For the text-containing cell, return its midpoint in (X, Y) coordinate format. 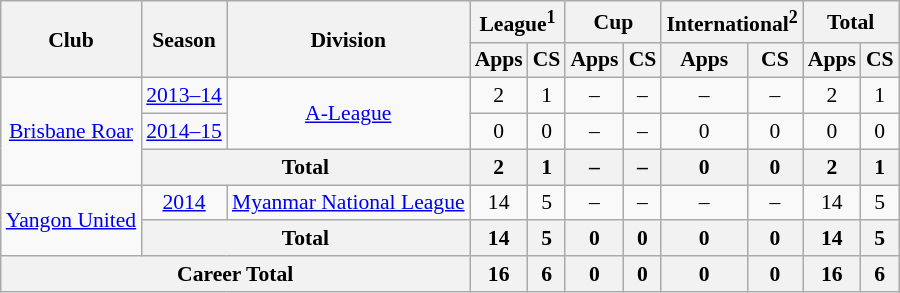
International2 (732, 22)
Division (348, 40)
Cup (613, 22)
2014–15 (184, 132)
Yangon United (71, 220)
2014 (184, 203)
A-League (348, 114)
Career Total (236, 274)
Season (184, 40)
2013–14 (184, 96)
Club (71, 40)
Myanmar National League (348, 203)
League1 (518, 22)
Brisbane Roar (71, 132)
